Extract the [x, y] coordinate from the center of the cell holding the provided text.  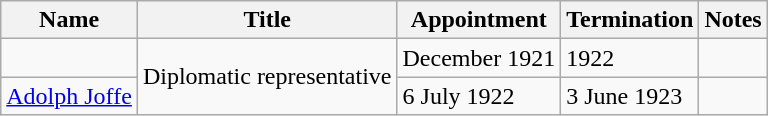
Adolph Joffe [70, 96]
Diplomatic representative [267, 77]
Notes [733, 20]
December 1921 [479, 58]
Title [267, 20]
6 July 1922 [479, 96]
1922 [630, 58]
3 June 1923 [630, 96]
Termination [630, 20]
Name [70, 20]
Appointment [479, 20]
